Return (X, Y) of the center of cell containing provided text 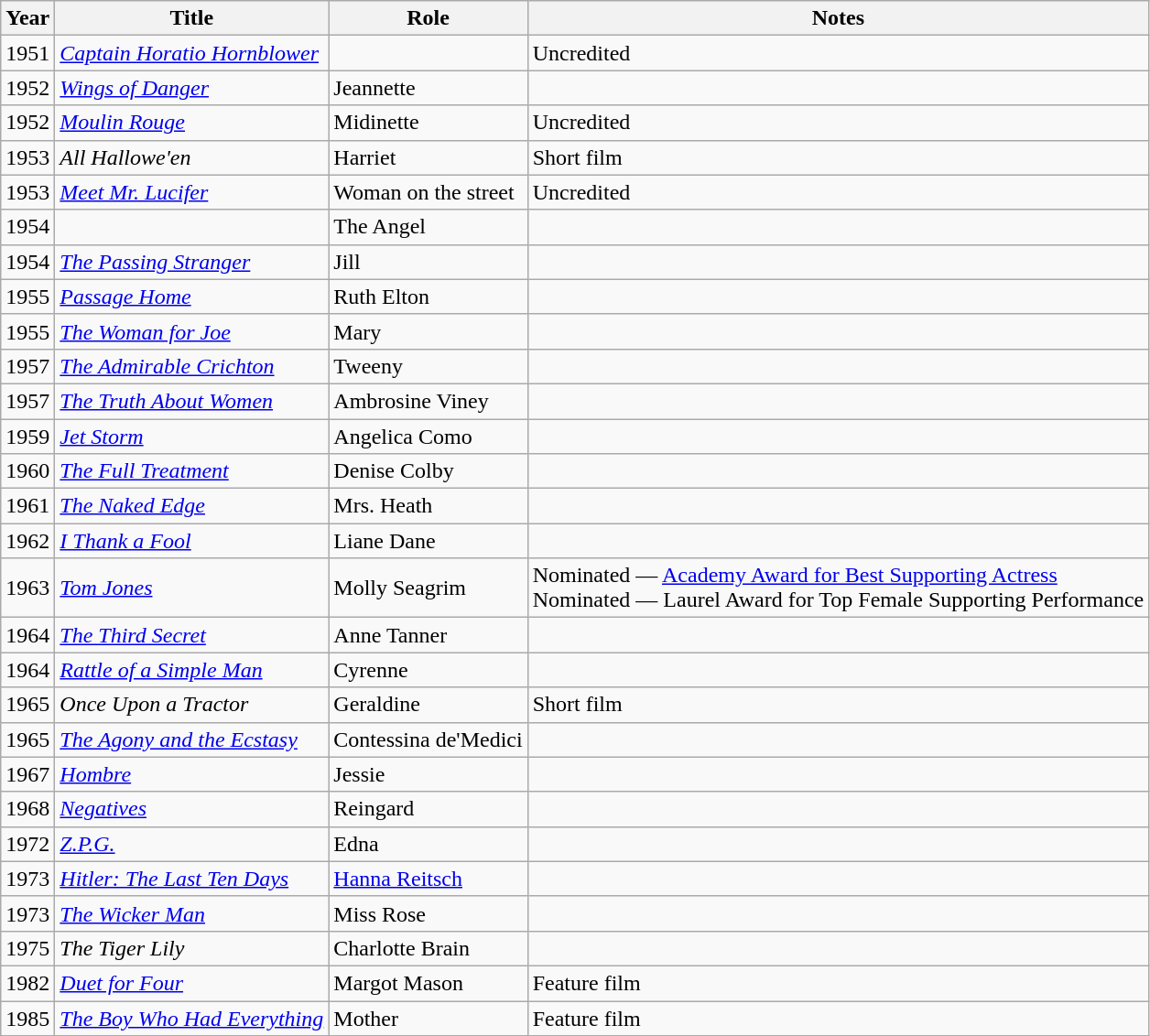
1975 (27, 948)
Negatives (192, 809)
Margot Mason (429, 983)
Ruth Elton (429, 297)
Moulin Rouge (192, 123)
I Thank a Fool (192, 541)
The Boy Who Had Everything (192, 1019)
The Wicker Man (192, 913)
Midinette (429, 123)
Nominated — Academy Award for Best Supporting ActressNominated — Laurel Award for Top Female Supporting Performance (839, 588)
The Full Treatment (192, 471)
The Passing Stranger (192, 262)
1968 (27, 809)
1960 (27, 471)
Mrs. Heath (429, 506)
The Tiger Lily (192, 948)
Passage Home (192, 297)
Molly Seagrim (429, 588)
The Agony and the Ecstasy (192, 739)
1967 (27, 774)
1972 (27, 844)
Charlotte Brain (429, 948)
Wings of Danger (192, 88)
Role (429, 18)
Liane Dane (429, 541)
Woman on the street (429, 192)
Edna (429, 844)
Jessie (429, 774)
The Woman for Joe (192, 331)
The Admirable Crichton (192, 366)
1962 (27, 541)
The Third Secret (192, 635)
Once Upon a Tractor (192, 705)
Rattle of a Simple Man (192, 670)
Harriet (429, 157)
Duet for Four (192, 983)
Anne Tanner (429, 635)
All Hallowe'en (192, 157)
Jill (429, 262)
Title (192, 18)
Reingard (429, 809)
Notes (839, 18)
Cyrenne (429, 670)
1951 (27, 53)
Captain Horatio Hornblower (192, 53)
Mother (429, 1019)
Angelica Como (429, 437)
1985 (27, 1019)
1959 (27, 437)
1963 (27, 588)
The Naked Edge (192, 506)
1982 (27, 983)
Meet Mr. Lucifer (192, 192)
Contessina de'Medici (429, 739)
Geraldine (429, 705)
Tweeny (429, 366)
Jeannette (429, 88)
Year (27, 18)
1961 (27, 506)
Hitler: The Last Ten Days (192, 879)
Jet Storm (192, 437)
Denise Colby (429, 471)
Mary (429, 331)
Ambrosine Viney (429, 401)
Z.P.G. (192, 844)
The Truth About Women (192, 401)
The Angel (429, 227)
Hombre (192, 774)
Miss Rose (429, 913)
Hanna Reitsch (429, 879)
Tom Jones (192, 588)
